Capture the cell that displays the provided text and extract its (X, Y) central coordinate. 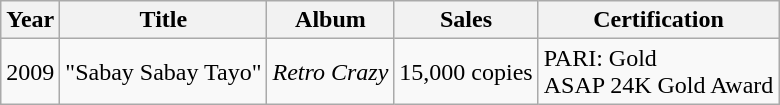
PARI: GoldASAP 24K Gold Award (658, 72)
Sales (466, 20)
15,000 copies (466, 72)
Title (164, 20)
Year (30, 20)
2009 (30, 72)
Retro Crazy (330, 72)
"Sabay Sabay Tayo" (164, 72)
Album (330, 20)
Certification (658, 20)
